Return the [x, y] coordinate for the center point of the cell that contains the specified text.  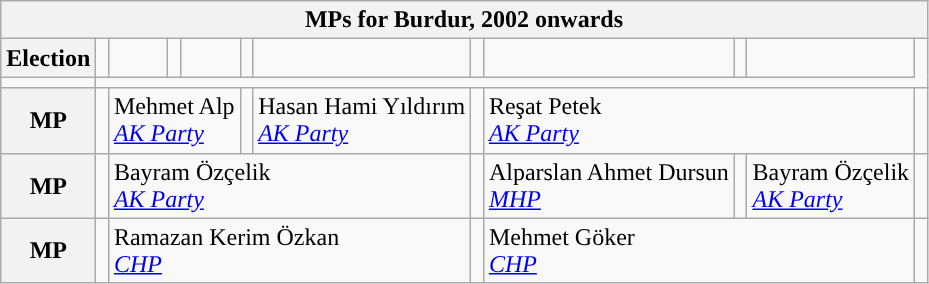
Reşat PetekAK Party [698, 120]
Mehmet GökerCHP [698, 250]
Election [48, 58]
Mehmet AlpAK Party [174, 120]
Hasan Hami YıldırımAK Party [362, 120]
MPs for Burdur, 2002 onwards [464, 20]
Alparslan Ahmet DursunMHP [608, 186]
Ramazan Kerim ÖzkanCHP [289, 250]
